From the cell containing the given text, extract its center point as (X, Y) coordinate. 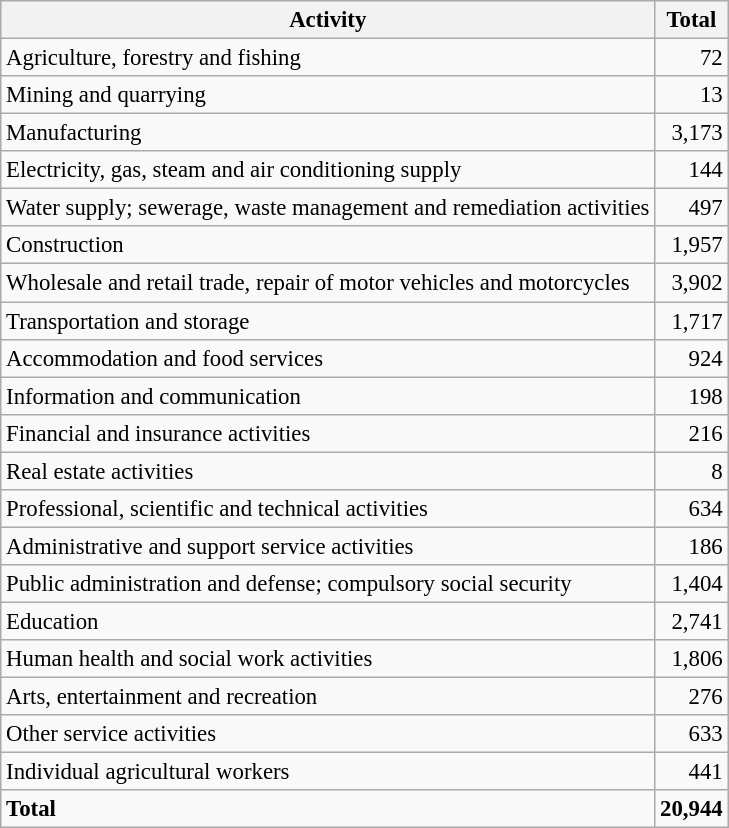
144 (692, 170)
Public administration and defense; compulsory social security (328, 584)
198 (692, 396)
633 (692, 734)
Agriculture, forestry and fishing (328, 58)
Other service activities (328, 734)
634 (692, 509)
Human health and social work activities (328, 659)
Mining and quarrying (328, 95)
8 (692, 471)
186 (692, 546)
Administrative and support service activities (328, 546)
497 (692, 208)
276 (692, 697)
13 (692, 95)
1,404 (692, 584)
Transportation and storage (328, 321)
Education (328, 621)
1,957 (692, 245)
Electricity, gas, steam and air conditioning supply (328, 170)
Manufacturing (328, 133)
Water supply; sewerage, waste management and remediation activities (328, 208)
Individual agricultural workers (328, 772)
Arts, entertainment and recreation (328, 697)
Real estate activities (328, 471)
216 (692, 433)
Accommodation and food services (328, 358)
924 (692, 358)
Financial and insurance activities (328, 433)
20,944 (692, 809)
3,902 (692, 283)
2,741 (692, 621)
Professional, scientific and technical activities (328, 509)
1,806 (692, 659)
72 (692, 58)
Information and communication (328, 396)
441 (692, 772)
1,717 (692, 321)
Construction (328, 245)
Activity (328, 20)
3,173 (692, 133)
Wholesale and retail trade, repair of motor vehicles and motorcycles (328, 283)
